Find where the given text appears and provide that cell's center as (x, y) coordinate. 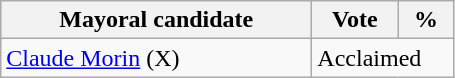
Mayoral candidate (156, 20)
% (426, 20)
Claude Morin (X) (156, 58)
Acclaimed (383, 58)
Vote (355, 20)
